Extract the [x, y] coordinate from the center of the cell holding the provided text.  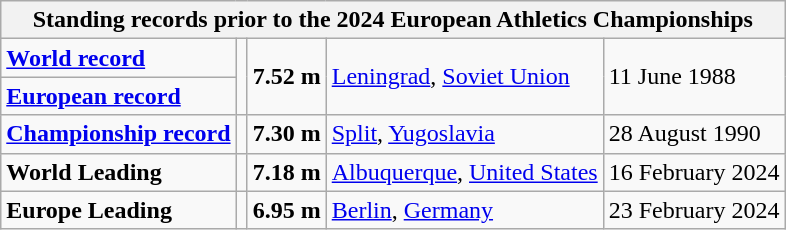
Championship record [118, 134]
23 February 2024 [694, 210]
6.95 m [286, 210]
Europe Leading [118, 210]
16 February 2024 [694, 172]
World Leading [118, 172]
World record [118, 58]
7.18 m [286, 172]
11 June 1988 [694, 77]
28 August 1990 [694, 134]
7.30 m [286, 134]
Split, Yugoslavia [464, 134]
7.52 m [286, 77]
Standing records prior to the 2024 European Athletics Championships [393, 20]
Leningrad, Soviet Union [464, 77]
Albuquerque, United States [464, 172]
Berlin, Germany [464, 210]
European record [118, 96]
